Find where the given text appears and provide that cell's center as (X, Y) coordinate. 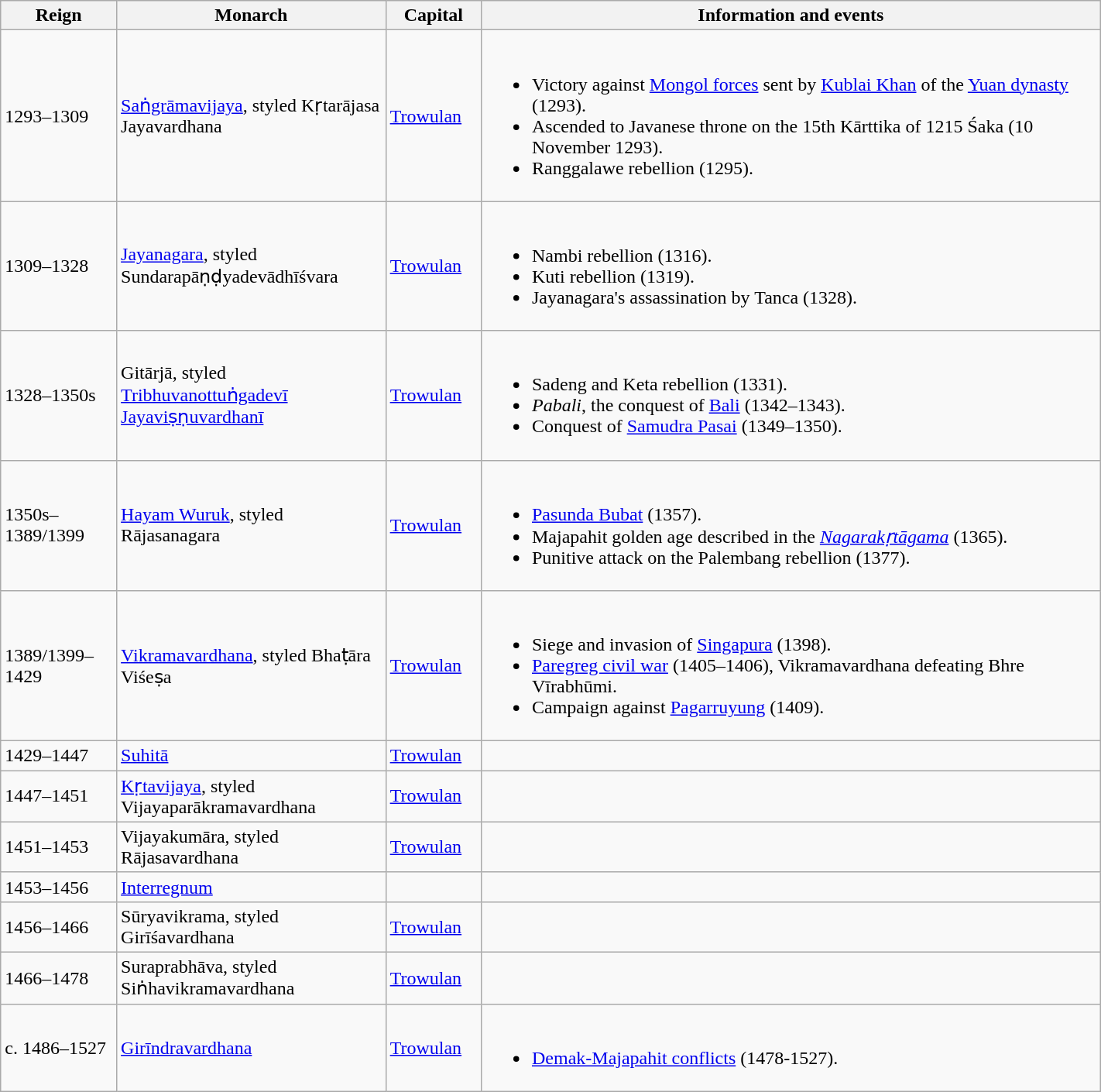
Kṛtavijaya, styled Vijayaparākramavardhana (252, 796)
1309–1328 (59, 266)
1293–1309 (59, 116)
Information and events (791, 15)
1350s–1389/1399 (59, 525)
1328–1350s (59, 395)
1447–1451 (59, 796)
1389/1399–1429 (59, 666)
1429–1447 (59, 756)
Jayanagara, styled Sundarapāṇḍyadevādhīśvara (252, 266)
Suhitā (252, 756)
c. 1486–1527 (59, 1047)
Demak-Majapahit conflicts (1478-1527). (791, 1047)
Monarch (252, 15)
Girīndravardhana (252, 1047)
Suraprabhāva, styled Siṅhavikramavardhana (252, 977)
Siege and invasion of Singapura (1398).Paregreg civil war (1405–1406), Vikramavardhana defeating Bhre Vīrabhūmi.Campaign against Pagarruyung (1409). (791, 666)
Pasunda Bubat (1357).Majapahit golden age described in the Nagarakṛtāgama (1365).Punitive attack on the Palembang rebellion (1377). (791, 525)
1451–1453 (59, 847)
Capital (434, 15)
Sadeng and Keta rebellion (1331).Pabali, the conquest of Bali (1342–1343).Conquest of Samudra Pasai (1349–1350). (791, 395)
Hayam Wuruk, styled Rājasanagara (252, 525)
1453–1456 (59, 887)
Nambi rebellion (1316).Kuti rebellion (1319).Jayanagara's assassination by Tanca (1328). (791, 266)
Gitārjā, styled Tribhuvanottuṅgadevī Jayaviṣṇuvardhanī (252, 395)
Interregnum (252, 887)
Reign (59, 15)
Sūryavikrama, styled Girīśavardhana (252, 926)
Saṅgrāmavijaya, styled Kṛtarājasa Jayavardhana (252, 116)
1456–1466 (59, 926)
Vijayakumāra, styled Rājasavardhana (252, 847)
1466–1478 (59, 977)
Vikramavardhana, styled Bhaṭāra Viśeṣa (252, 666)
